Find where the given text appears and provide that cell's center as (x, y) coordinate. 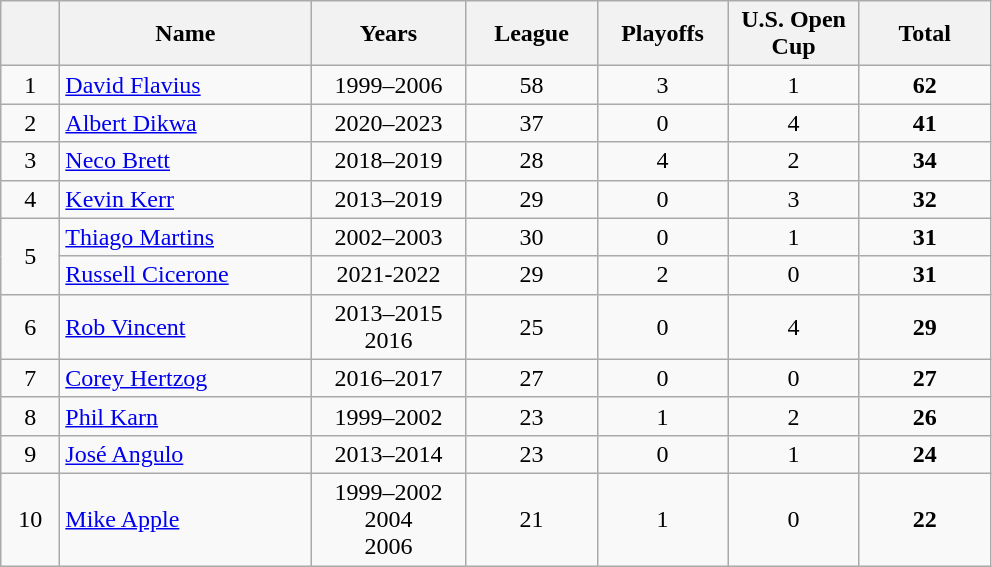
62 (924, 85)
Kevin Kerr (186, 199)
2002–2003 (388, 237)
Russell Cicerone (186, 275)
Years (388, 34)
58 (532, 85)
41 (924, 123)
League (532, 34)
2020–2023 (388, 123)
2021-2022 (388, 275)
37 (532, 123)
1999–200220042006 (388, 519)
2013–2019 (388, 199)
Neco Brett (186, 161)
25 (532, 326)
Playoffs (662, 34)
Name (186, 34)
1999–2006 (388, 85)
26 (924, 416)
2018–2019 (388, 161)
34 (924, 161)
6 (30, 326)
32 (924, 199)
U.S. Open Cup (794, 34)
2013–20152016 (388, 326)
9 (30, 454)
30 (532, 237)
David Flavius (186, 85)
Total (924, 34)
1999–2002 (388, 416)
Corey Hertzog (186, 378)
Rob Vincent (186, 326)
Albert Dikwa (186, 123)
2013–2014 (388, 454)
22 (924, 519)
24 (924, 454)
Thiago Martins (186, 237)
21 (532, 519)
2016–2017 (388, 378)
8 (30, 416)
7 (30, 378)
Mike Apple (186, 519)
10 (30, 519)
28 (532, 161)
Phil Karn (186, 416)
5 (30, 256)
José Angulo (186, 454)
